Provide the (x, y) coordinate of the cell's center where the given text is located.  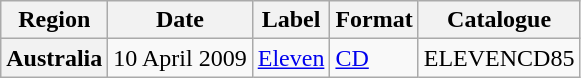
Catalogue (499, 20)
Region (54, 20)
Date (180, 20)
Australia (54, 58)
Eleven (291, 58)
Format (374, 20)
10 April 2009 (180, 58)
CD (374, 58)
Label (291, 20)
ELEVENCD85 (499, 58)
